Capture the cell that displays the provided text and extract its (x, y) central coordinate. 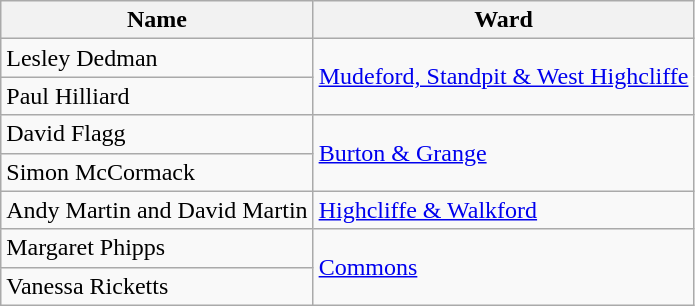
Mudeford, Standpit & West Highcliffe (504, 77)
Commons (504, 267)
Ward (504, 20)
Name (157, 20)
Highcliffe & Walkford (504, 210)
Margaret Phipps (157, 248)
Paul Hilliard (157, 96)
Vanessa Ricketts (157, 286)
Burton & Grange (504, 153)
Andy Martin and David Martin (157, 210)
David Flagg (157, 134)
Lesley Dedman (157, 58)
Simon McCormack (157, 172)
